Locate the cell with the specified text and output its (x, y) center coordinate. 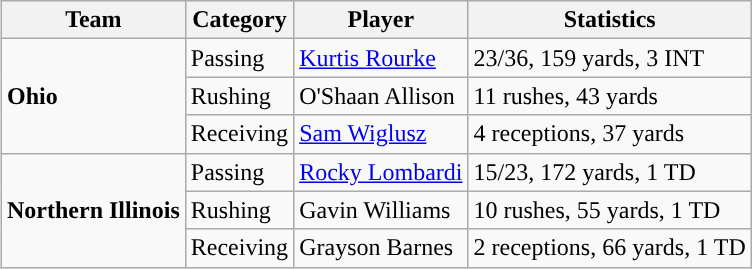
Kurtis Rourke (381, 58)
Grayson Barnes (381, 248)
15/23, 172 yards, 1 TD (610, 172)
Player (381, 20)
Northern Illinois (94, 210)
11 rushes, 43 yards (610, 96)
10 rushes, 55 yards, 1 TD (610, 210)
O'Shaan Allison (381, 96)
Category (239, 20)
Gavin Williams (381, 210)
Statistics (610, 20)
23/36, 159 yards, 3 INT (610, 58)
Team (94, 20)
Sam Wiglusz (381, 134)
2 receptions, 66 yards, 1 TD (610, 248)
4 receptions, 37 yards (610, 134)
Ohio (94, 96)
Rocky Lombardi (381, 172)
